From the cell containing the given text, extract its center point as [X, Y] coordinate. 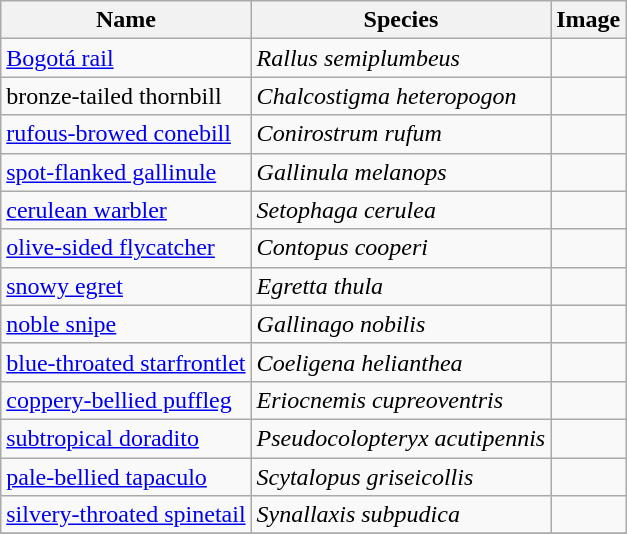
pale-bellied tapaculo [126, 477]
rufous-browed conebill [126, 134]
snowy egret [126, 286]
Contopus cooperi [401, 248]
cerulean warbler [126, 210]
Chalcostigma heteropogon [401, 96]
Coeligena helianthea [401, 362]
Synallaxis subpudica [401, 515]
Species [401, 20]
bronze-tailed thornbill [126, 96]
Egretta thula [401, 286]
Conirostrum rufum [401, 134]
noble snipe [126, 324]
Gallinago nobilis [401, 324]
Eriocnemis cupreoventris [401, 400]
blue-throated starfrontlet [126, 362]
Rallus semiplumbeus [401, 58]
spot-flanked gallinule [126, 172]
Setophaga cerulea [401, 210]
subtropical doradito [126, 438]
olive-sided flycatcher [126, 248]
Image [588, 20]
Name [126, 20]
silvery-throated spinetail [126, 515]
Bogotá rail [126, 58]
Pseudocolopteryx acutipennis [401, 438]
coppery-bellied puffleg [126, 400]
Gallinula melanops [401, 172]
Scytalopus griseicollis [401, 477]
